Return the [X, Y] coordinate for the center point of the cell that contains the specified text.  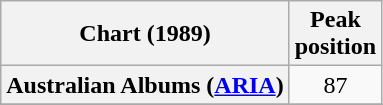
87 [335, 85]
Peakposition [335, 34]
Chart (1989) [145, 34]
Australian Albums (ARIA) [145, 85]
